Return the [x, y] coordinate for the center point of the cell that contains the specified text.  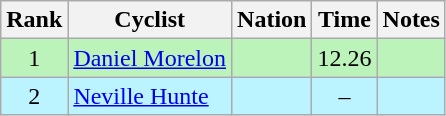
Rank [34, 20]
1 [34, 58]
12.26 [344, 58]
Notes [411, 20]
Nation [272, 20]
2 [34, 96]
Time [344, 20]
– [344, 96]
Cyclist [150, 20]
Daniel Morelon [150, 58]
Neville Hunte [150, 96]
